For the text-containing cell, return its midpoint in (x, y) coordinate format. 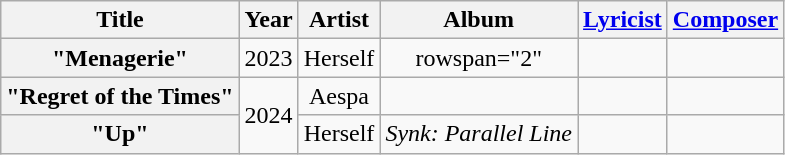
Title (120, 20)
2023 (268, 58)
rowspan="2" (479, 58)
Composer (725, 20)
Aespa (339, 96)
"Menagerie" (120, 58)
Artist (339, 20)
Lyricist (623, 20)
Synk: Parallel Line (479, 134)
"Regret of the Times" (120, 96)
"Up" (120, 134)
Album (479, 20)
2024 (268, 115)
Year (268, 20)
